Detect which cell encompasses the target text, then output its [X, Y] center coordinate. 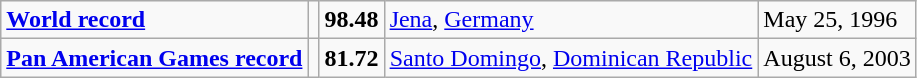
98.48 [352, 20]
Jena, Germany [571, 20]
Pan American Games record [154, 58]
May 25, 1996 [837, 20]
World record [154, 20]
August 6, 2003 [837, 58]
Santo Domingo, Dominican Republic [571, 58]
81.72 [352, 58]
